Detect which cell encompasses the target text, then output its [X, Y] center coordinate. 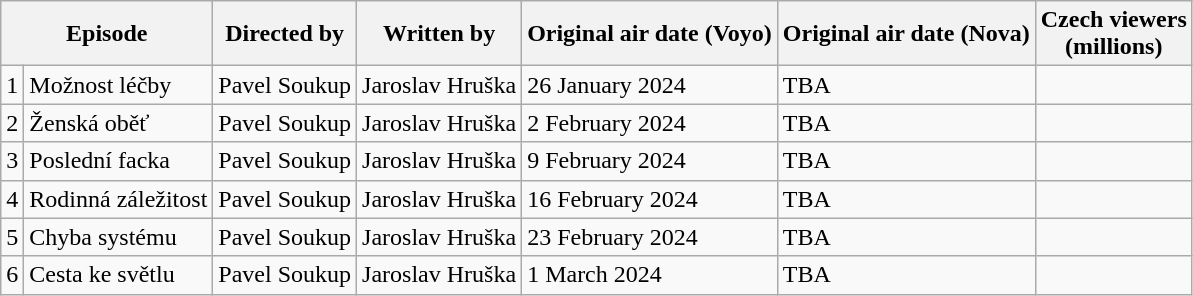
Rodinná záležitost [118, 199]
16 February 2024 [650, 199]
6 [12, 275]
Czech viewers(millions) [1114, 34]
1 March 2024 [650, 275]
5 [12, 237]
Written by [440, 34]
Chyba systému [118, 237]
4 [12, 199]
2 [12, 123]
3 [12, 161]
Directed by [285, 34]
Original air date (Voyo) [650, 34]
1 [12, 85]
Original air date (Nova) [906, 34]
Episode [107, 34]
Možnost léčby [118, 85]
9 February 2024 [650, 161]
26 January 2024 [650, 85]
23 February 2024 [650, 237]
2 February 2024 [650, 123]
Poslední facka [118, 161]
Ženská oběť [118, 123]
Cesta ke světlu [118, 275]
